Return (x, y) of the center of cell containing provided text 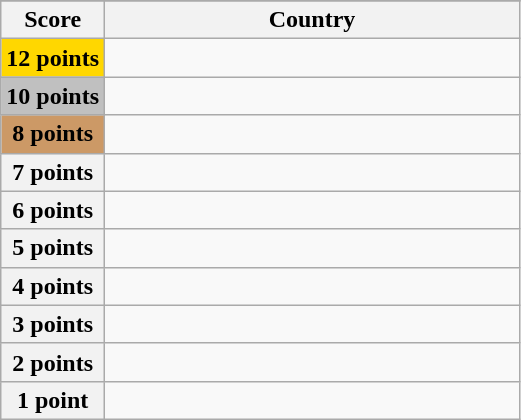
10 points (53, 96)
5 points (53, 248)
3 points (53, 324)
12 points (53, 58)
8 points (53, 134)
1 point (53, 400)
Country (312, 20)
4 points (53, 286)
Score (53, 20)
6 points (53, 210)
2 points (53, 362)
7 points (53, 172)
